Determine the [x, y] coordinate at the center of the cell enclosing the given text.  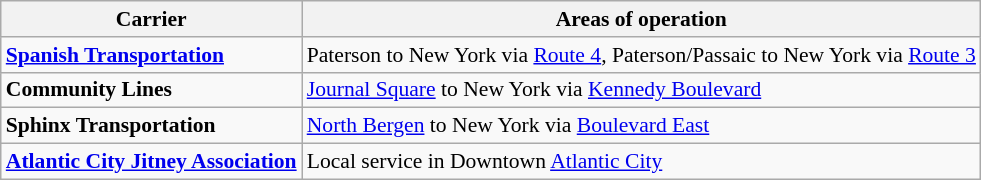
Spanish Transportation [152, 55]
Journal Square to New York via Kennedy Boulevard [642, 90]
Atlantic City Jitney Association [152, 162]
Carrier [152, 19]
Areas of operation [642, 19]
Paterson to New York via Route 4, Paterson/Passaic to New York via Route 3 [642, 55]
Community Lines [152, 90]
Sphinx Transportation [152, 126]
North Bergen to New York via Boulevard East [642, 126]
Local service in Downtown Atlantic City [642, 162]
